Extract the (x, y) coordinate from the center of the cell holding the provided text.  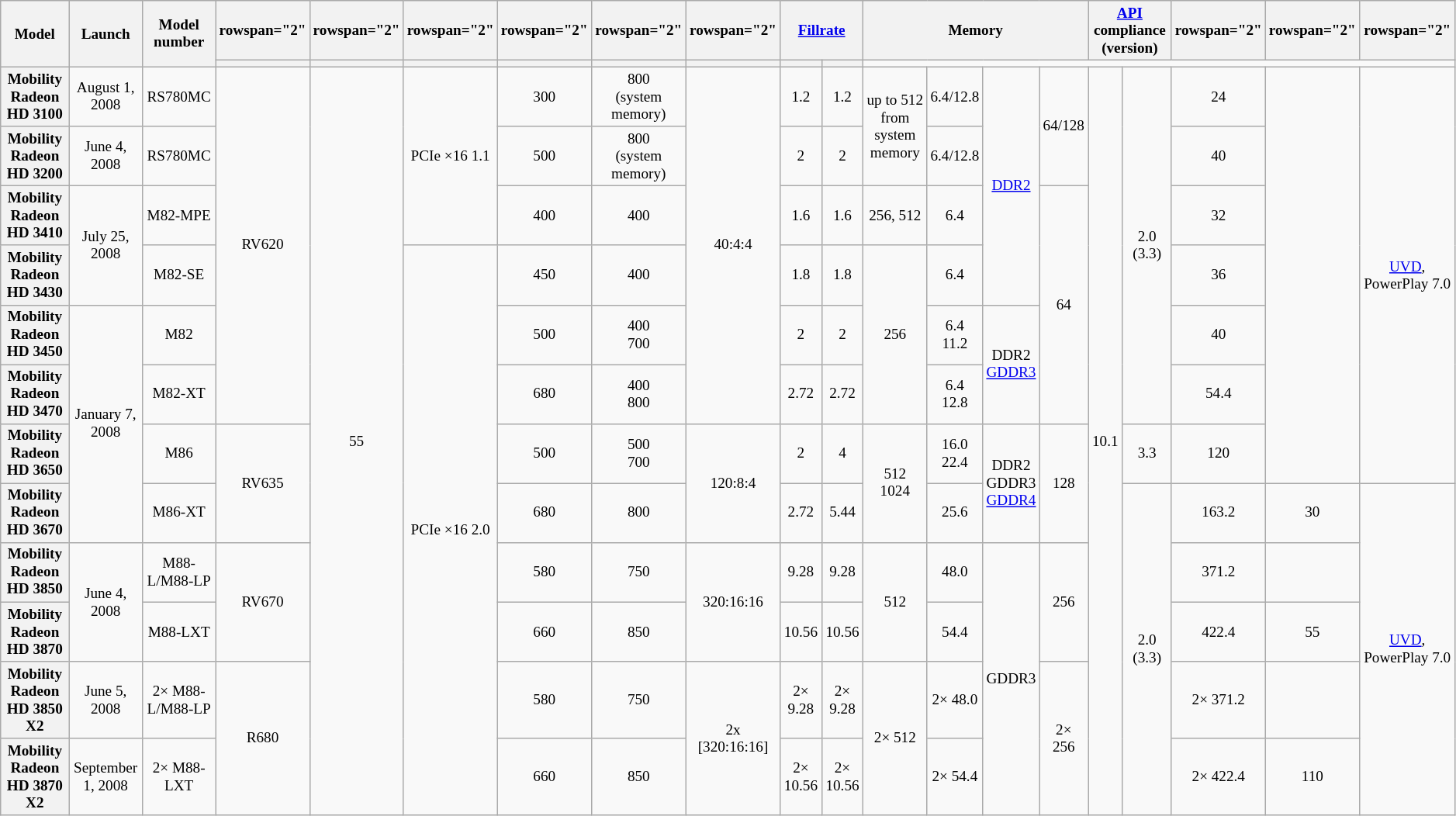
5.44 (842, 513)
M82-XT (178, 394)
6.412.8 (955, 394)
2× 422.4 (1218, 777)
M82-SE (178, 275)
5121024 (895, 482)
Mobility Radeon HD 3430 (35, 275)
120:8:4 (732, 482)
M86-XT (178, 513)
PCIe ×16 1.1 (450, 156)
RV670 (262, 602)
2× 512 (895, 738)
Mobility Radeon HD 3670 (35, 513)
4 (842, 453)
Mobility Radeon HD 3200 (35, 157)
R680 (262, 738)
2x [320:16:16] (732, 738)
25.6 (955, 513)
Mobility Radeon HD 3470 (35, 394)
RV620 (262, 245)
API compliance (version) (1130, 31)
DDR2GDDR3GDDR4 (1012, 482)
2× 54.4 (955, 777)
2× M88-LXT (178, 777)
Model (35, 34)
320:16:16 (732, 602)
371.2 (1218, 572)
Mobility Radeon HD 3870 (35, 631)
32 (1218, 216)
400800 (638, 394)
10.1 (1106, 441)
30 (1312, 513)
Launch (105, 34)
36 (1218, 275)
Mobility Radeon HD 3410 (35, 216)
Memory (976, 31)
Mobility Radeon HD 3850 X2 (35, 700)
August 1, 2008 (105, 96)
July 25, 2008 (105, 245)
GDDR3 (1012, 679)
Mobility Radeon HD 3870 X2 (35, 777)
16.022.4 (955, 453)
Mobility Radeon HD 3650 (35, 453)
500700 (638, 453)
DDR2GDDR3 (1012, 365)
40:4:4 (732, 245)
110 (1312, 777)
2× 256 (1064, 738)
6.411.2 (955, 335)
422.4 (1218, 631)
256, 512 (895, 216)
M88-L/M88-LP (178, 572)
M88-LXT (178, 631)
400700 (638, 335)
June 5, 2008 (105, 700)
512 (895, 602)
Fillrate (822, 31)
2× 48.0 (955, 700)
163.2 (1218, 513)
300 (545, 96)
48.0 (955, 572)
Mobility Radeon HD 3450 (35, 335)
64/128 (1064, 126)
RV635 (262, 482)
M82 (178, 335)
Mobility Radeon HD 3100 (35, 96)
Model number (178, 34)
128 (1064, 482)
up to 512 from system memory (895, 126)
64 (1064, 306)
2× 371.2 (1218, 700)
450 (545, 275)
M86 (178, 453)
120 (1218, 453)
January 7, 2008 (105, 424)
3.3 (1146, 453)
M82-MPE (178, 216)
24 (1218, 96)
PCIe ×16 2.0 (450, 531)
800 (638, 513)
Mobility Radeon HD 3850 (35, 572)
September 1, 2008 (105, 777)
2× M88-L/M88-LP (178, 700)
DDR2 (1012, 186)
